Output the [X, Y] coordinate of the center of the cell containing the given text.  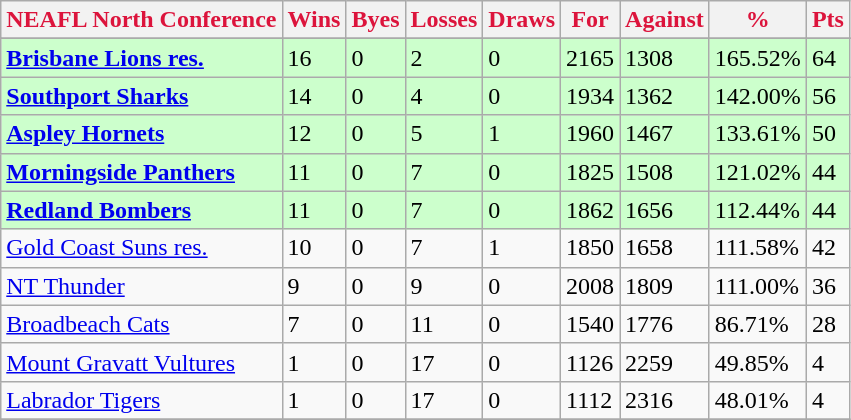
49.85% [758, 362]
1308 [665, 58]
Byes [376, 20]
2008 [590, 286]
Wins [314, 20]
111.00% [758, 286]
NT Thunder [142, 286]
10 [314, 248]
5 [444, 134]
2316 [665, 400]
121.02% [758, 172]
28 [828, 324]
42 [828, 248]
12 [314, 134]
2165 [590, 58]
142.00% [758, 96]
Broadbeach Cats [142, 324]
1540 [590, 324]
165.52% [758, 58]
1467 [665, 134]
14 [314, 96]
64 [828, 58]
1508 [665, 172]
36 [828, 286]
Redland Bombers [142, 210]
Southport Sharks [142, 96]
1862 [590, 210]
16 [314, 58]
Morningside Panthers [142, 172]
133.61% [758, 134]
1126 [590, 362]
1934 [590, 96]
Brisbane Lions res. [142, 58]
1362 [665, 96]
1656 [665, 210]
48.01% [758, 400]
1825 [590, 172]
112.44% [758, 210]
Pts [828, 20]
2 [444, 58]
56 [828, 96]
1776 [665, 324]
2259 [665, 362]
86.71% [758, 324]
1850 [590, 248]
Losses [444, 20]
Against [665, 20]
111.58% [758, 248]
Mount Gravatt Vultures [142, 362]
1809 [665, 286]
Draws [522, 20]
Gold Coast Suns res. [142, 248]
1112 [590, 400]
% [758, 20]
Labrador Tigers [142, 400]
50 [828, 134]
For [590, 20]
1658 [665, 248]
1960 [590, 134]
Aspley Hornets [142, 134]
NEAFL North Conference [142, 20]
